Extract the [X, Y] coordinate from the center of the cell holding the provided text.  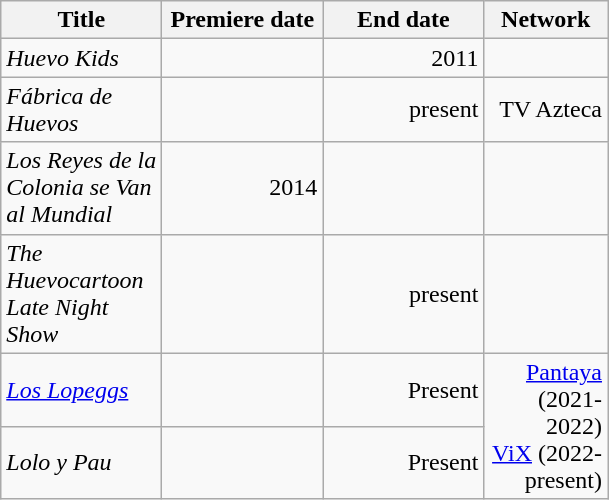
Pantaya (2021-2022)ViX (2022-present) [546, 426]
Network [546, 20]
TV Azteca [546, 110]
End date [404, 20]
Los Reyes de la Colonia se Van al Mundial [82, 188]
Los Lopeggs [82, 390]
2014 [242, 188]
Premiere date [242, 20]
The Huevocartoon Late Night Show [82, 294]
2011 [404, 58]
Lolo y Pau [82, 462]
Huevo Kids [82, 58]
Fábrica de Huevos [82, 110]
Title [82, 20]
